Pinpoint the cell where the given text exists, returning its [x, y] midpoint coordinate. 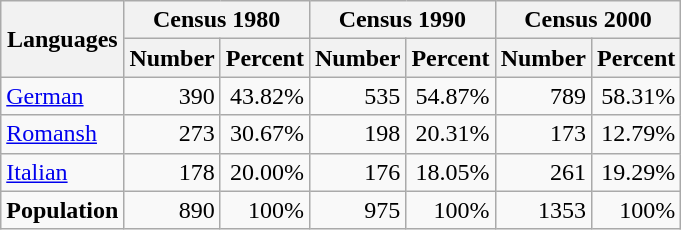
Population [62, 210]
Italian [62, 172]
Romansh [62, 134]
Census 2000 [588, 20]
18.05% [450, 172]
273 [172, 134]
198 [357, 134]
535 [357, 96]
1353 [543, 210]
975 [357, 210]
30.67% [264, 134]
Census 1990 [402, 20]
54.87% [450, 96]
19.29% [636, 172]
12.79% [636, 134]
43.82% [264, 96]
789 [543, 96]
58.31% [636, 96]
Census 1980 [217, 20]
20.31% [450, 134]
261 [543, 172]
176 [357, 172]
Languages [62, 39]
390 [172, 96]
890 [172, 210]
German [62, 96]
173 [543, 134]
20.00% [264, 172]
178 [172, 172]
